Scan for the cell matching the given text and deliver its (X, Y) coordinate at center. 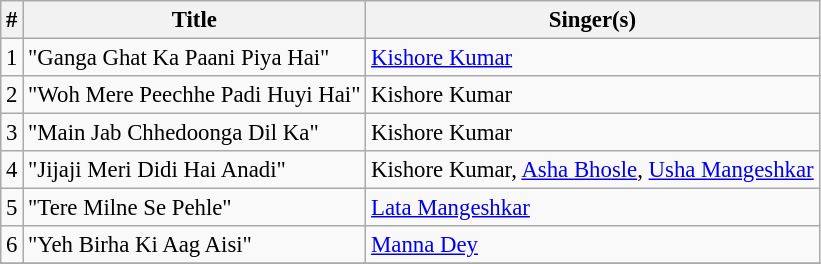
5 (12, 208)
"Woh Mere Peechhe Padi Huyi Hai" (194, 95)
4 (12, 170)
"Yeh Birha Ki Aag Aisi" (194, 245)
Singer(s) (592, 20)
"Jijaji Meri Didi Hai Anadi" (194, 170)
3 (12, 133)
6 (12, 245)
"Ganga Ghat Ka Paani Piya Hai" (194, 58)
Lata Mangeshkar (592, 208)
"Main Jab Chhedoonga Dil Ka" (194, 133)
2 (12, 95)
"Tere Milne Se Pehle" (194, 208)
Title (194, 20)
# (12, 20)
1 (12, 58)
Kishore Kumar, Asha Bhosle, Usha Mangeshkar (592, 170)
Manna Dey (592, 245)
